Detect which cell encompasses the target text, then output its (X, Y) center coordinate. 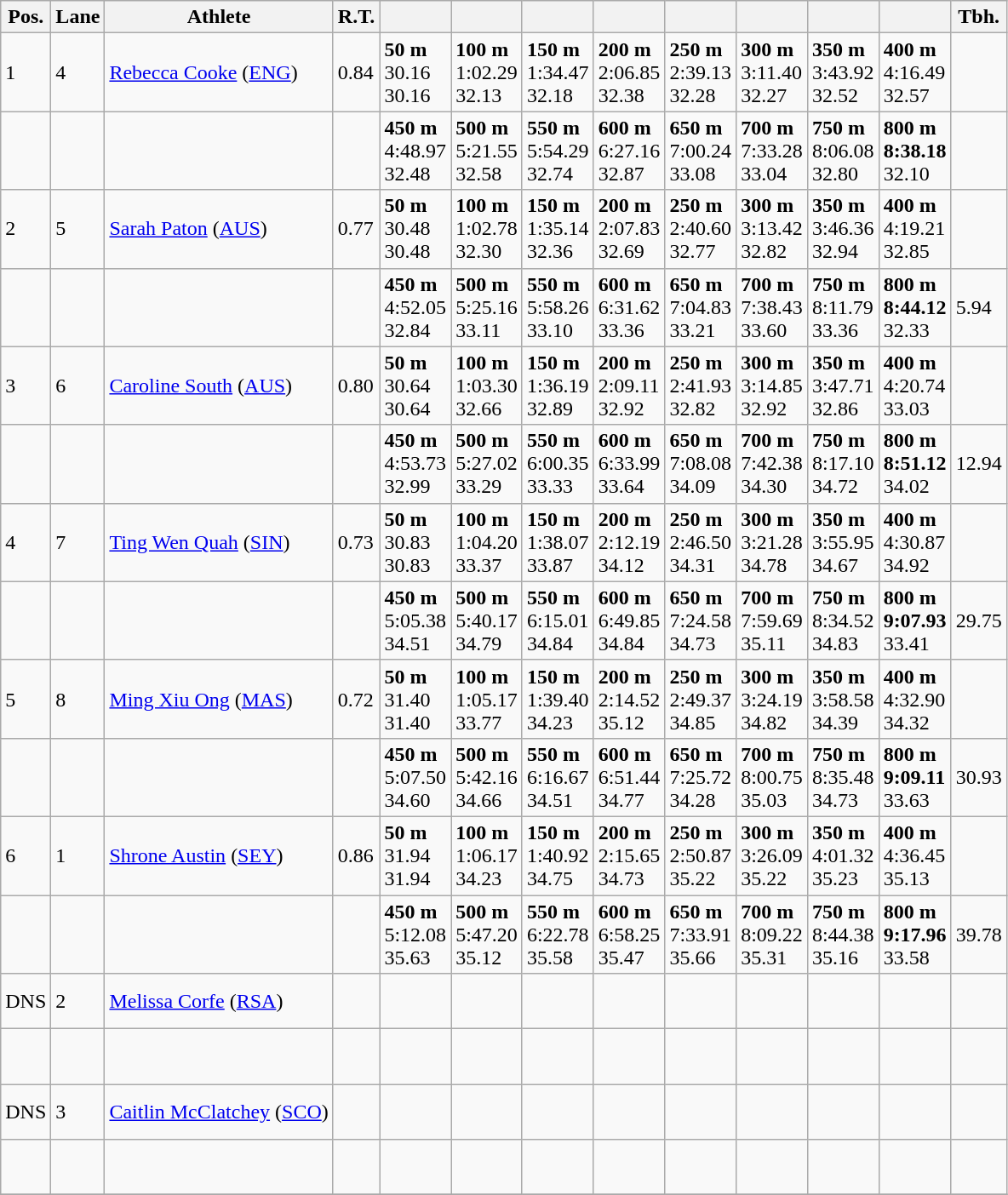
100 m1:02.2932.13 (487, 72)
650 m7:00.2433.08 (701, 151)
7 (78, 542)
500 m5:42.1634.66 (487, 777)
Athlete (219, 17)
300 m3:14.8532.92 (772, 386)
Rebecca Cooke (ENG) (219, 72)
150 m1:36.1932.89 (558, 386)
500 m5:25.1633.11 (487, 307)
39.78 (979, 935)
30.93 (979, 777)
Melissa Corfe (RSA) (219, 1001)
150 m1:40.9234.75 (558, 855)
500 m5:27.0233.29 (487, 464)
250 m2:41.9332.82 (701, 386)
400 m4:36.4535.13 (914, 855)
350 m3:55.9534.67 (843, 542)
600 m6:27.1632.87 (629, 151)
650 m7:08.0834.09 (701, 464)
500 m5:47.2035.12 (487, 935)
150 m1:39.4034.23 (558, 699)
600 m6:31.6233.36 (629, 307)
750 m8:17.1034.72 (843, 464)
450 m4:52.0532.84 (415, 307)
700 m7:38.4333.60 (772, 307)
600 m6:51.4434.77 (629, 777)
550 m6:15.0134.84 (558, 620)
450 m4:53.7332.99 (415, 464)
750 m8:11.7933.36 (843, 307)
800 m8:38.1832.10 (914, 151)
400 m4:32.9034.32 (914, 699)
200 m2:15.6534.73 (629, 855)
0.84 (356, 72)
550 m6:22.7835.58 (558, 935)
350 m3:43.9232.52 (843, 72)
400 m4:19.2132.85 (914, 229)
0.80 (356, 386)
450 m4:48.9732.48 (415, 151)
150 m1:38.0733.87 (558, 542)
700 m8:09.2235.31 (772, 935)
350 m3:47.7132.86 (843, 386)
150 m1:34.4732.18 (558, 72)
800 m8:44.1232.33 (914, 307)
100 m1:05.1733.77 (487, 699)
200 m2:12.1934.12 (629, 542)
500 m5:40.1734.79 (487, 620)
350 m3:58.5834.39 (843, 699)
150 m1:35.1432.36 (558, 229)
450 m5:12.0835.63 (415, 935)
5.94 (979, 307)
200 m2:09.1132.92 (629, 386)
Lane (78, 17)
R.T. (356, 17)
300 m3:11.4032.27 (772, 72)
Tbh. (979, 17)
350 m4:01.3235.23 (843, 855)
200 m2:07.8332.69 (629, 229)
750 m8:34.5234.83 (843, 620)
700 m7:59.6935.11 (772, 620)
550 m5:54.2932.74 (558, 151)
Ming Xiu Ong (MAS) (219, 699)
Pos. (26, 17)
12.94 (979, 464)
400 m4:20.7433.03 (914, 386)
8 (78, 699)
750 m8:35.4834.73 (843, 777)
50 m30.4830.48 (415, 229)
Caitlin McClatchey (SCO) (219, 1112)
50 m30.6430.64 (415, 386)
450 m5:05.3834.51 (415, 620)
29.75 (979, 620)
0.72 (356, 699)
Shrone Austin (SEY) (219, 855)
450 m5:07.5034.60 (415, 777)
750 m8:06.0832.80 (843, 151)
700 m7:33.2833.04 (772, 151)
300 m3:26.0935.22 (772, 855)
Sarah Paton (AUS) (219, 229)
800 m9:07.9333.41 (914, 620)
650 m7:25.7234.28 (701, 777)
300 m3:21.2834.78 (772, 542)
700 m7:42.3834.30 (772, 464)
800 m9:09.1133.63 (914, 777)
200 m2:06.8532.38 (629, 72)
250 m2:49.3734.85 (701, 699)
100 m1:04.2033.37 (487, 542)
50 m30.1630.16 (415, 72)
100 m1:02.7832.30 (487, 229)
600 m6:58.2535.47 (629, 935)
550 m6:00.3533.33 (558, 464)
600 m6:33.9933.64 (629, 464)
100 m1:03.3032.66 (487, 386)
300 m3:24.1934.82 (772, 699)
700 m8:00.7535.03 (772, 777)
300 m3:13.4232.82 (772, 229)
650 m7:24.5834.73 (701, 620)
50 m30.8330.83 (415, 542)
650 m7:33.9135.66 (701, 935)
250 m2:46.5034.31 (701, 542)
400 m4:16.4932.57 (914, 72)
350 m3:46.3632.94 (843, 229)
250 m2:50.8735.22 (701, 855)
800 m9:17.9633.58 (914, 935)
50 m31.4031.40 (415, 699)
Ting Wen Quah (SIN) (219, 542)
400 m4:30.8734.92 (914, 542)
Caroline South (AUS) (219, 386)
200 m2:14.5235.12 (629, 699)
500 m5:21.5532.58 (487, 151)
0.86 (356, 855)
650 m7:04.8333.21 (701, 307)
100 m1:06.1734.23 (487, 855)
600 m6:49.8534.84 (629, 620)
0.73 (356, 542)
250 m2:40.6032.77 (701, 229)
550 m5:58.2633.10 (558, 307)
50 m31.9431.94 (415, 855)
750 m8:44.3835.16 (843, 935)
0.77 (356, 229)
800 m8:51.1234.02 (914, 464)
550 m6:16.6734.51 (558, 777)
250 m2:39.1332.28 (701, 72)
